From the cell containing the given text, extract its center point as [X, Y] coordinate. 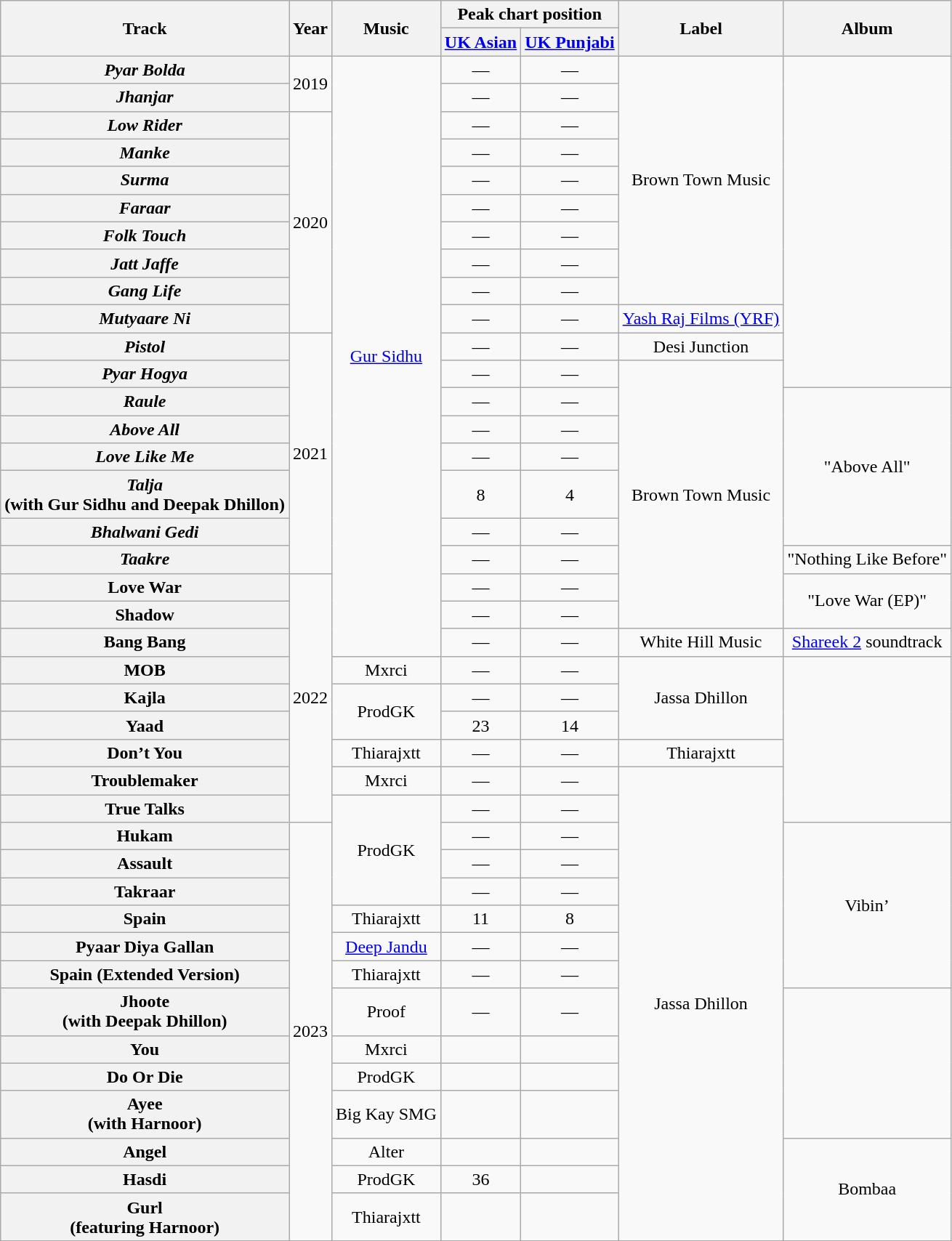
Year [311, 28]
23 [480, 725]
Gur Sidhu [387, 356]
2019 [311, 84]
Troublemaker [145, 780]
True Talks [145, 809]
Peak chart position [529, 15]
Ayee(with Harnoor) [145, 1115]
Kajla [145, 698]
Takraar [145, 892]
Do Or Die [145, 1077]
Jhoote (with Deepak Dhillon) [145, 1011]
Manke [145, 153]
Shareek 2 soundtrack [868, 642]
Talja (with Gur Sidhu and Deepak Dhillon) [145, 494]
Hukam [145, 836]
Mutyaare Ni [145, 318]
Low Rider [145, 125]
2021 [311, 453]
Yash Raj Films (YRF) [701, 318]
Folk Touch [145, 235]
2023 [311, 1032]
UK Punjabi [570, 42]
"Love War (EP)" [868, 601]
Surma [145, 180]
Pyaar Diya Gallan [145, 947]
Vibin’ [868, 905]
White Hill Music [701, 642]
Spain [145, 919]
2020 [311, 222]
UK Asian [480, 42]
"Above All" [868, 466]
Proof [387, 1011]
Pyar Bolda [145, 70]
Love War [145, 587]
Shadow [145, 615]
Gang Life [145, 291]
Pyar Hogya [145, 374]
You [145, 1049]
MOB [145, 670]
Taakre [145, 559]
Track [145, 28]
Bang Bang [145, 642]
Big Kay SMG [387, 1115]
Jhanjar [145, 97]
Alter [387, 1152]
Bombaa [868, 1189]
Album [868, 28]
Don’t You [145, 753]
Above All [145, 429]
Desi Junction [701, 347]
Hasdi [145, 1179]
Raule [145, 402]
Spain (Extended Version) [145, 974]
Faraar [145, 208]
Assault [145, 864]
14 [570, 725]
Deep Jandu [387, 947]
2022 [311, 698]
Yaad [145, 725]
36 [480, 1179]
Bhalwani Gedi [145, 532]
"Nothing Like Before" [868, 559]
Jatt Jaffe [145, 263]
Gurl (featuring Harnoor) [145, 1216]
Pistol [145, 347]
Angel [145, 1152]
Label [701, 28]
Love Like Me [145, 457]
Music [387, 28]
4 [570, 494]
11 [480, 919]
